Capture the cell that displays the provided text and extract its [X, Y] central coordinate. 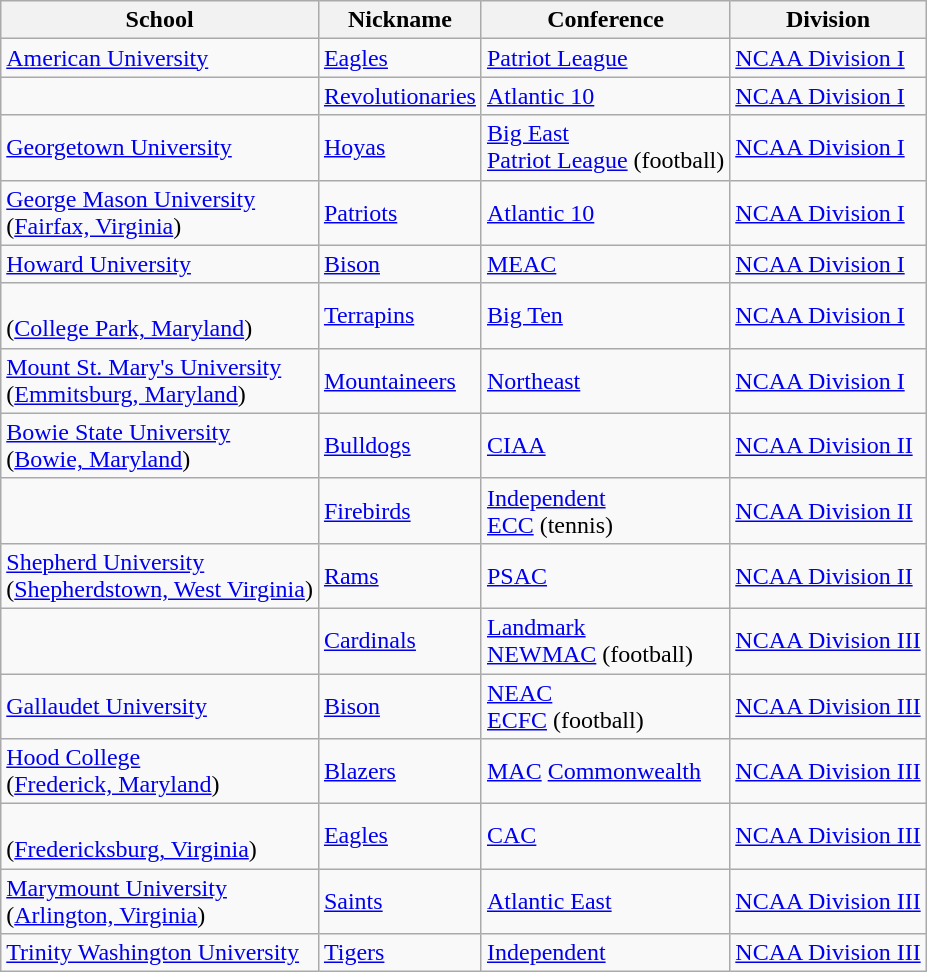
Mountaineers [400, 380]
Division [828, 20]
Saints [400, 902]
Georgetown University [160, 148]
MEAC [605, 264]
Marymount University(Arlington, Virginia) [160, 902]
Bowie State University(Bowie, Maryland) [160, 446]
Firebirds [400, 510]
Independent [605, 953]
Howard University [160, 264]
Northeast [605, 380]
American University [160, 58]
Terrapins [400, 316]
Trinity Washington University [160, 953]
Big EastPatriot League (football) [605, 148]
CAC [605, 836]
(Fredericksburg, Virginia) [160, 836]
NEACECFC (football) [605, 706]
IndependentECC (tennis) [605, 510]
Conference [605, 20]
Atlantic East [605, 902]
Rams [400, 576]
Patriot League [605, 58]
Big Ten [605, 316]
Hoyas [400, 148]
School [160, 20]
PSAC [605, 576]
Shepherd University(Shepherdstown, West Virginia) [160, 576]
Nickname [400, 20]
Patriots [400, 212]
George Mason University(Fairfax, Virginia) [160, 212]
Mount St. Mary's University(Emmitsburg, Maryland) [160, 380]
Bulldogs [400, 446]
Revolutionaries [400, 96]
CIAA [605, 446]
Cardinals [400, 640]
(College Park, Maryland) [160, 316]
LandmarkNEWMAC (football) [605, 640]
Tigers [400, 953]
Hood College(Frederick, Maryland) [160, 772]
Gallaudet University [160, 706]
MAC Commonwealth [605, 772]
Blazers [400, 772]
